Extract the [x, y] coordinate from the center of the cell holding the provided text.  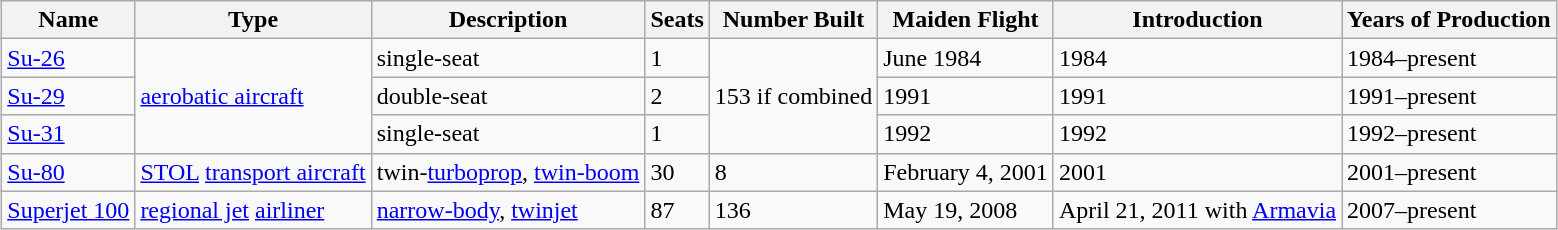
Description [508, 20]
30 [677, 172]
Superjet 100 [68, 210]
narrow-body, twinjet [508, 210]
87 [677, 210]
1991–present [1450, 96]
2 [677, 96]
Su-80 [68, 172]
Su-31 [68, 134]
STOL transport aircraft [253, 172]
Introduction [1197, 20]
8 [793, 172]
May 19, 2008 [966, 210]
Years of Production [1450, 20]
136 [793, 210]
Seats [677, 20]
February 4, 2001 [966, 172]
2001 [1197, 172]
twin-turboprop, twin-boom [508, 172]
Maiden Flight [966, 20]
2007–present [1450, 210]
Name [68, 20]
Number Built [793, 20]
1984–present [1450, 58]
1984 [1197, 58]
double-seat [508, 96]
2001–present [1450, 172]
June 1984 [966, 58]
1992–present [1450, 134]
April 21, 2011 with Armavia [1197, 210]
regional jet airliner [253, 210]
153 if combined [793, 96]
Su-29 [68, 96]
aerobatic aircraft [253, 96]
Type [253, 20]
Su-26 [68, 58]
